Determine the [x, y] coordinate at the center of the cell enclosing the given text.  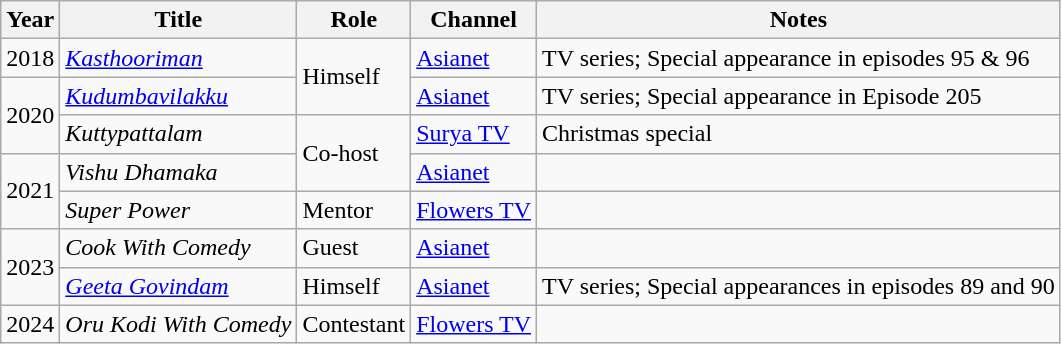
Contestant [354, 324]
Kudumbavilakku [178, 96]
TV series; Special appearance in Episode 205 [799, 96]
Oru Kodi With Comedy [178, 324]
2024 [30, 324]
Cook With Comedy [178, 248]
Vishu Dhamaka [178, 172]
Surya TV [474, 134]
Mentor [354, 210]
2023 [30, 267]
Super Power [178, 210]
Geeta Govindam [178, 286]
Year [30, 20]
Role [354, 20]
2020 [30, 115]
TV series; Special appearances in episodes 89 and 90 [799, 286]
Title [178, 20]
Guest [354, 248]
2018 [30, 58]
Channel [474, 20]
Kuttypattalam [178, 134]
2021 [30, 191]
Christmas special [799, 134]
Kasthooriman [178, 58]
TV series; Special appearance in episodes 95 & 96 [799, 58]
Notes [799, 20]
Co-host [354, 153]
